Output the (x, y) coordinate of the center of the cell containing the given text.  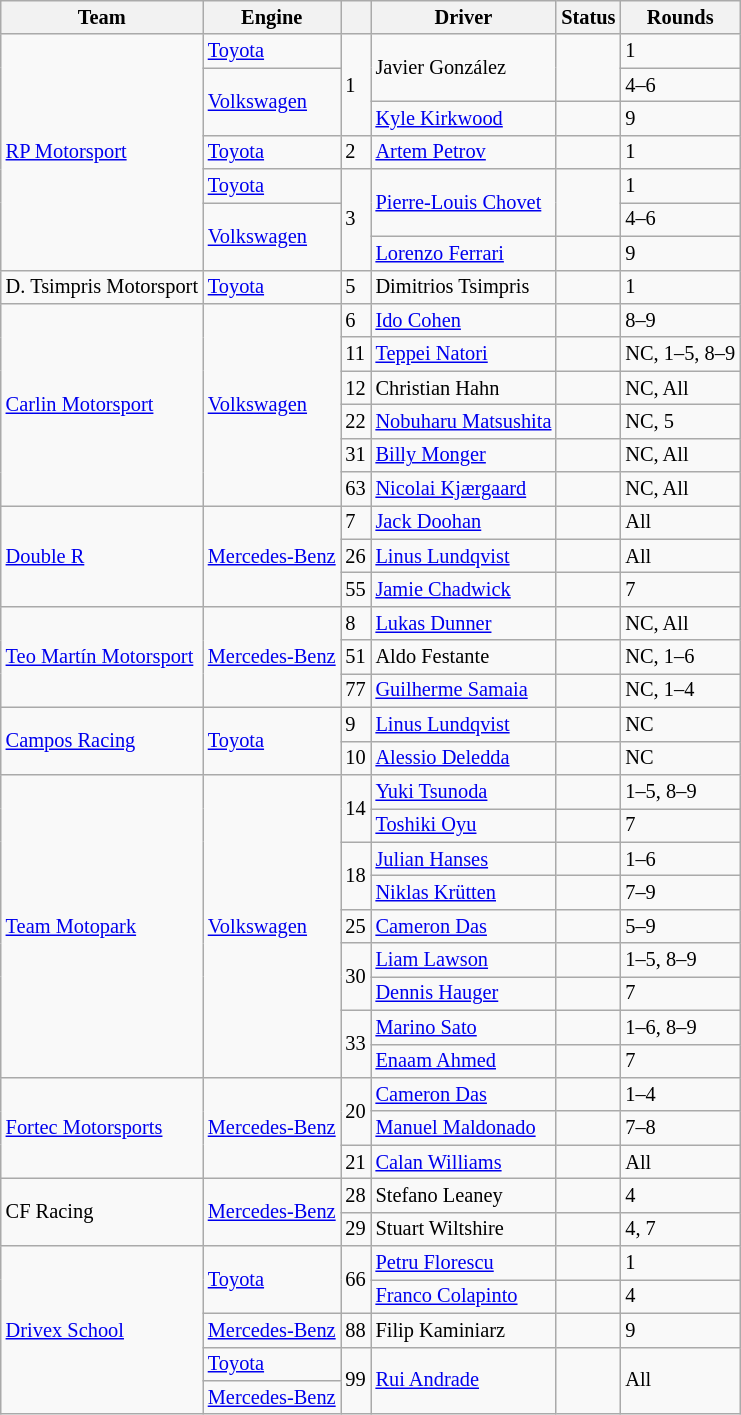
Jamie Chadwick (464, 589)
Christian Hahn (464, 388)
Enaam Ahmed (464, 1061)
63 (355, 489)
8–9 (680, 320)
28 (355, 1195)
4, 7 (680, 1229)
CF Racing (102, 1212)
55 (355, 589)
Marino Sato (464, 1027)
Engine (272, 17)
20 (355, 1110)
Nicolai Kjærgaard (464, 489)
5 (355, 287)
Dimitrios Tsimpris (464, 287)
NC, 5 (680, 421)
Status (588, 17)
1–4 (680, 1094)
29 (355, 1229)
14 (355, 808)
12 (355, 388)
Billy Monger (464, 455)
Kyle Kirkwood (464, 118)
6 (355, 320)
Drivex School (102, 1330)
Guilherme Samaia (464, 690)
8 (355, 623)
Team (102, 17)
Jack Doohan (464, 522)
99 (355, 1380)
77 (355, 690)
Team Motopark (102, 926)
Dennis Hauger (464, 993)
7–8 (680, 1128)
66 (355, 1280)
22 (355, 421)
Rounds (680, 17)
88 (355, 1330)
Calan Williams (464, 1162)
Double R (102, 556)
31 (355, 455)
Liam Lawson (464, 960)
7–9 (680, 892)
NC, 1–5, 8–9 (680, 354)
NC, 1–6 (680, 657)
Franco Colapinto (464, 1296)
5–9 (680, 926)
Fortec Motorsports (102, 1128)
D. Tsimpris Motorsport (102, 287)
Niklas Krütten (464, 892)
RP Motorsport (102, 152)
Manuel Maldonado (464, 1128)
NC, 1–4 (680, 690)
Carlin Motorsport (102, 404)
51 (355, 657)
Yuki Tsunoda (464, 791)
Teppei Natori (464, 354)
1–6, 8–9 (680, 1027)
10 (355, 758)
3 (355, 220)
Lukas Dunner (464, 623)
Javier González (464, 68)
Stefano Leaney (464, 1195)
Toshiki Oyu (464, 825)
26 (355, 556)
18 (355, 876)
Ido Cohen (464, 320)
Artem Petrov (464, 152)
25 (355, 926)
Petru Florescu (464, 1263)
Campos Racing (102, 740)
Nobuharu Matsushita (464, 421)
Aldo Festante (464, 657)
Julian Hanses (464, 859)
2 (355, 152)
Stuart Wiltshire (464, 1229)
Filip Kaminiarz (464, 1330)
Pierre-Louis Chovet (464, 202)
Alessio Deledda (464, 758)
Lorenzo Ferrari (464, 253)
Teo Martín Motorsport (102, 656)
1–6 (680, 859)
11 (355, 354)
33 (355, 1044)
Driver (464, 17)
Rui Andrade (464, 1380)
21 (355, 1162)
30 (355, 976)
